Provide the [X, Y] coordinate of the cell's center where the given text is located.  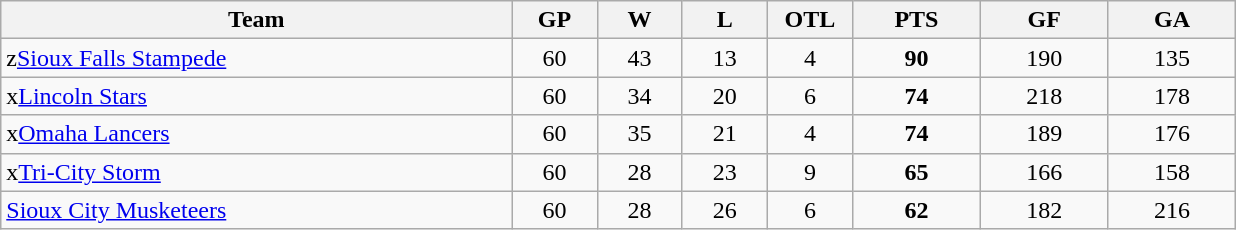
L [724, 20]
GA [1172, 20]
218 [1044, 96]
43 [640, 58]
Sioux City Musketeers [256, 210]
216 [1172, 210]
90 [917, 58]
34 [640, 96]
182 [1044, 210]
9 [810, 172]
23 [724, 172]
PTS [917, 20]
158 [1172, 172]
62 [917, 210]
xOmaha Lancers [256, 134]
65 [917, 172]
189 [1044, 134]
178 [1172, 96]
35 [640, 134]
xTri-City Storm [256, 172]
zSioux Falls Stampede [256, 58]
190 [1044, 58]
21 [724, 134]
20 [724, 96]
176 [1172, 134]
W [640, 20]
26 [724, 210]
135 [1172, 58]
GP [554, 20]
13 [724, 58]
xLincoln Stars [256, 96]
166 [1044, 172]
OTL [810, 20]
GF [1044, 20]
Team [256, 20]
